From the cell containing the given text, extract its center point as (X, Y) coordinate. 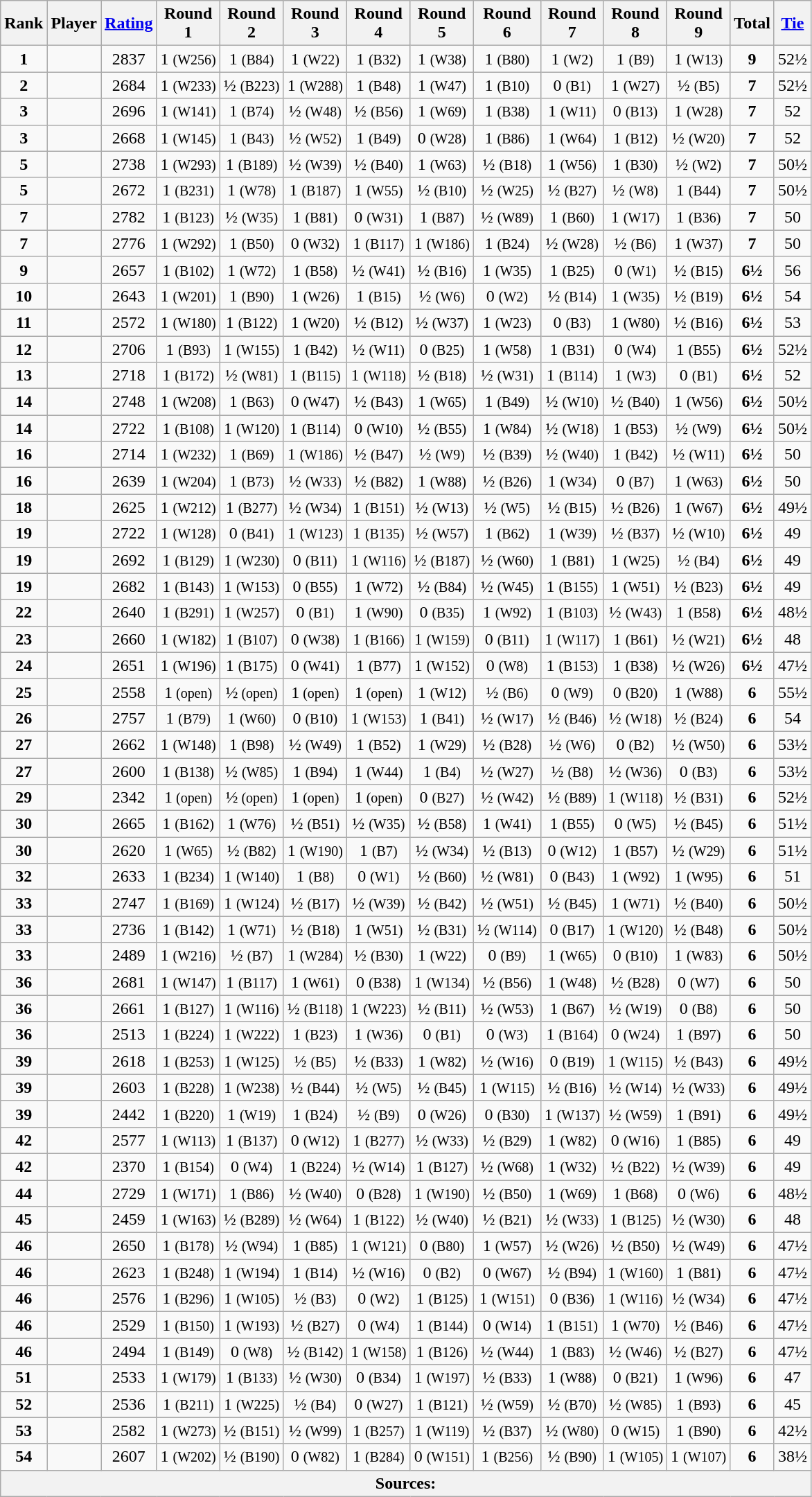
2757 (129, 718)
1 (W158) (378, 1351)
1 (B43) (251, 138)
1 (B138) (188, 771)
0 (B34) (378, 1378)
0 (B30) (507, 1114)
1 (B175) (251, 665)
0 (W7) (698, 982)
1 (B73) (251, 481)
Total (752, 24)
1 (W148) (188, 744)
0 (B8) (698, 1008)
0 (B17) (572, 929)
1 (W223) (378, 1008)
1 (B291) (188, 613)
2662 (129, 744)
1 (W196) (188, 665)
½ (B51) (315, 824)
0 (W38) (315, 639)
½ (B58) (442, 824)
1 (W123) (315, 534)
1 (B87) (442, 217)
1 (W107) (698, 1457)
1 (B77) (378, 665)
2489 (129, 956)
½ (B29) (507, 1140)
2776 (129, 243)
1 (W155) (251, 349)
½ (W36) (635, 771)
½ (W51) (507, 903)
½ (B118) (315, 1008)
2370 (129, 1166)
½ (B187) (442, 560)
24 (24, 665)
1 (W233) (188, 85)
0 (W151) (442, 1457)
0 (W6) (698, 1193)
1 (B169) (188, 903)
½ (B42) (442, 903)
0 (B28) (378, 1193)
1 (W57) (507, 1246)
Round3 (315, 24)
½ (B48) (698, 929)
1 (B4) (442, 771)
½ (W20) (698, 138)
½ (B10) (442, 191)
1 (B8) (315, 877)
1 (W222) (251, 1035)
2533 (129, 1378)
1 (B133) (251, 1378)
1 (W147) (188, 982)
½ (B94) (572, 1272)
1 (W141) (188, 112)
1 (B123) (188, 217)
1 (W39) (572, 534)
2640 (129, 613)
0 (B19) (572, 1061)
Rank (24, 24)
2618 (129, 1061)
0 (B41) (251, 534)
1 (W208) (188, 402)
2782 (129, 217)
1 (W20) (315, 322)
2558 (129, 692)
½ (B24) (698, 718)
1 (W29) (442, 744)
0 (W27) (378, 1404)
1 (W17) (635, 217)
38½ (793, 1457)
1 (B178) (188, 1246)
1 (W55) (378, 191)
1 (B211) (188, 1404)
½ (W53) (507, 1008)
0 (W3) (507, 1035)
1 (B50) (251, 243)
1 (W232) (188, 455)
0 (B7) (635, 481)
1 (B62) (507, 534)
½ (W50) (698, 744)
2665 (129, 824)
12 (24, 349)
1 (W197) (442, 1378)
1 (B25) (572, 270)
1 (B83) (572, 1351)
1 (B44) (698, 191)
½ (B39) (507, 455)
1 (B67) (572, 1008)
Round6 (507, 24)
1 (W193) (251, 1325)
2342 (129, 798)
0 (W28) (442, 138)
0 (W24) (635, 1035)
1 (B32) (378, 59)
2623 (129, 1272)
1 (B144) (442, 1325)
1 (W288) (315, 85)
1 (W180) (188, 322)
1 (B41) (442, 718)
2684 (129, 85)
1 (B234) (188, 877)
Player (74, 24)
1 (W117) (572, 639)
1 (W160) (635, 1272)
½ (W64) (315, 1220)
1 (B31) (572, 349)
0 (B38) (378, 982)
1 (B94) (315, 771)
½ (B19) (698, 296)
Tie (793, 24)
½ (B3) (315, 1299)
1 (B253) (188, 1061)
1 (W230) (251, 560)
1 (W2) (572, 59)
2657 (129, 270)
1 (W28) (698, 112)
1 (B137) (251, 1140)
1 (B150) (188, 1325)
1 (W201) (188, 296)
½ (B44) (315, 1087)
1 (B256) (507, 1457)
Round5 (442, 24)
1 (B231) (188, 191)
32 (24, 877)
1 (W61) (315, 982)
1 (B102) (188, 270)
1 (B68) (635, 1193)
1 (24, 59)
1 (W292) (188, 243)
2607 (129, 1457)
1 (B126) (442, 1351)
1 (W284) (315, 956)
½ (B12) (378, 322)
½ (W44) (507, 1351)
0 (W41) (315, 665)
2650 (129, 1246)
½ (W13) (442, 507)
23 (24, 639)
1 (W83) (698, 956)
½ (B55) (442, 428)
1 (W216) (188, 956)
1 (W12) (442, 692)
1 (W293) (188, 164)
½ (W28) (572, 243)
1 (W125) (251, 1061)
1 (W145) (188, 138)
1 (W121) (378, 1246)
½ (W43) (635, 613)
2582 (129, 1430)
½ (W2) (698, 164)
1 (W238) (251, 1087)
½ (W45) (507, 586)
2837 (129, 59)
1 (B162) (188, 824)
0 (B27) (442, 798)
0 (W32) (315, 243)
0 (B25) (442, 349)
1 (B9) (635, 59)
1 (B7) (378, 850)
0 (B36) (572, 1299)
½ (B17) (315, 903)
1 (B103) (572, 613)
1 (B57) (635, 850)
1 (B12) (635, 138)
1 (B14) (315, 1272)
1 (W179) (188, 1378)
2672 (129, 191)
1 (W124) (251, 903)
1 (B164) (572, 1035)
0 (B55) (315, 586)
0 (B35) (442, 613)
0 (B9) (507, 956)
1 (B149) (188, 1351)
55½ (793, 692)
2682 (129, 586)
1 (B187) (315, 191)
1 (W58) (507, 349)
0 (W10) (378, 428)
1 (W26) (315, 296)
2729 (129, 1193)
1 (B60) (572, 217)
1 (W134) (442, 982)
½ (W52) (315, 138)
2718 (129, 376)
1 (B97) (698, 1035)
½ (B11) (442, 1008)
1 (B284) (378, 1457)
1 (W23) (507, 322)
½ (W31) (507, 376)
1 (W163) (188, 1220)
2442 (129, 1114)
0 (W15) (635, 1430)
2661 (129, 1008)
½ (W99) (315, 1430)
1 (W159) (442, 639)
½ (W46) (635, 1351)
2696 (129, 112)
0 (W47) (315, 402)
0 (W67) (507, 1272)
½ (B7) (251, 956)
Round2 (251, 24)
1 (B53) (635, 428)
½ (W42) (507, 798)
0 (B13) (635, 112)
1 (W95) (698, 877)
1 (B107) (251, 639)
½ (B89) (572, 798)
10 (24, 296)
1 (W151) (507, 1299)
½ (W80) (572, 1430)
2747 (129, 903)
1 (W256) (188, 59)
2651 (129, 665)
1 (W41) (507, 824)
1 (W60) (251, 718)
1 (B79) (188, 718)
1 (W3) (635, 376)
½ (B151) (251, 1430)
2459 (129, 1220)
0 (W9) (572, 692)
1 (B52) (378, 744)
1 (W78) (251, 191)
½ (B70) (572, 1404)
½ (W8) (635, 191)
1 (W47) (442, 85)
1 (B74) (251, 112)
11 (24, 322)
1 (B228) (188, 1087)
½ (W41) (378, 270)
½ (B47) (378, 455)
Sources: (406, 1483)
1 (B248) (188, 1272)
½ (B9) (378, 1114)
1 (W182) (188, 639)
1 (W19) (251, 1114)
Round7 (572, 24)
½ (W68) (507, 1166)
1 (W37) (698, 243)
1 (B69) (251, 455)
1 (W194) (251, 1272)
0 (W26) (442, 1114)
2633 (129, 877)
2577 (129, 1140)
½ (B14) (572, 296)
2714 (129, 455)
½ (B289) (251, 1220)
1 (B63) (251, 402)
2706 (129, 349)
1 (B61) (635, 639)
2513 (129, 1035)
1 (B189) (251, 164)
1 (B98) (251, 744)
1 (B166) (378, 639)
1 (B80) (507, 59)
½ (W29) (698, 850)
½ (B23) (698, 586)
1 (W44) (378, 771)
2738 (129, 164)
1 (W25) (635, 560)
25 (24, 692)
½ (B13) (507, 850)
1 (B15) (378, 296)
1 (W137) (572, 1114)
1 (W225) (251, 1404)
½ (W37) (442, 322)
½ (W19) (635, 1008)
1 (W204) (188, 481)
1 (W171) (188, 1193)
1 (B115) (315, 376)
½ (W48) (315, 112)
2668 (129, 138)
2536 (129, 1404)
2736 (129, 929)
½ (W114) (507, 929)
1 (B10) (507, 85)
26 (24, 718)
1 (B220) (188, 1114)
0 (W31) (378, 217)
2576 (129, 1299)
47 (793, 1378)
2603 (129, 1087)
1 (W36) (378, 1035)
1 (W64) (572, 138)
29 (24, 798)
½ (B84) (442, 586)
½ (W17) (507, 718)
2620 (129, 850)
0 (B43) (572, 877)
2529 (129, 1325)
1 (W152) (442, 665)
Round9 (698, 24)
Rating (129, 24)
1 (B154) (188, 1166)
13 (24, 376)
½ (W21) (698, 639)
2625 (129, 507)
½ (W60) (507, 560)
½ (B90) (572, 1457)
1 (W27) (635, 85)
1 (B296) (188, 1299)
1 (W34) (572, 481)
½ (B142) (315, 1351)
56 (793, 270)
½ (B8) (572, 771)
½ (W94) (251, 1246)
Round8 (635, 24)
1 (W84) (507, 428)
1 (W273) (188, 1430)
1 (B23) (315, 1035)
1 (W76) (251, 824)
1 (W113) (188, 1140)
0 (W14) (507, 1325)
0 (W82) (315, 1457)
1 (B135) (378, 534)
1 (W80) (635, 322)
1 (B91) (698, 1114)
0 (W5) (635, 824)
1 (W38) (442, 59)
Round1 (188, 24)
1 (W96) (698, 1378)
1 (B257) (378, 1430)
1 (W90) (378, 613)
½ (B30) (378, 956)
2572 (129, 322)
1 (W70) (635, 1325)
44 (24, 1193)
1 (B129) (188, 560)
2681 (129, 982)
22 (24, 613)
1 (B30) (635, 164)
1 (W212) (188, 507)
½ (B60) (442, 877)
½ (B21) (507, 1220)
1 (W67) (698, 507)
1 (W140) (251, 877)
½ (B223) (251, 85)
0 (B21) (635, 1378)
1 (W202) (188, 1457)
½ (B22) (635, 1166)
½ (B190) (251, 1457)
1 (B121) (442, 1404)
1 (B142) (188, 929)
1 (B84) (251, 59)
1 (W32) (572, 1166)
1 (B48) (378, 85)
2748 (129, 402)
1 (W257) (251, 613)
1 (W13) (698, 59)
18 (24, 507)
½ (W27) (507, 771)
0 (W16) (635, 1140)
1 (W48) (572, 982)
1 (B36) (698, 217)
0 (B20) (635, 692)
1 (B143) (188, 586)
1 (B153) (572, 665)
1 (W11) (572, 112)
Round4 (378, 24)
2 (24, 85)
1 (B108) (188, 428)
1 (W128) (188, 534)
2692 (129, 560)
2639 (129, 481)
2660 (129, 639)
42½ (793, 1430)
1 (B172) (188, 376)
½ (W57) (442, 534)
1 (W119) (442, 1430)
½ (W25) (507, 191)
2600 (129, 771)
1 (B155) (572, 586)
½ (W89) (507, 217)
0 (B80) (442, 1246)
2494 (129, 1351)
2643 (129, 296)
